Detect which cell encompasses the target text, then output its [X, Y] center coordinate. 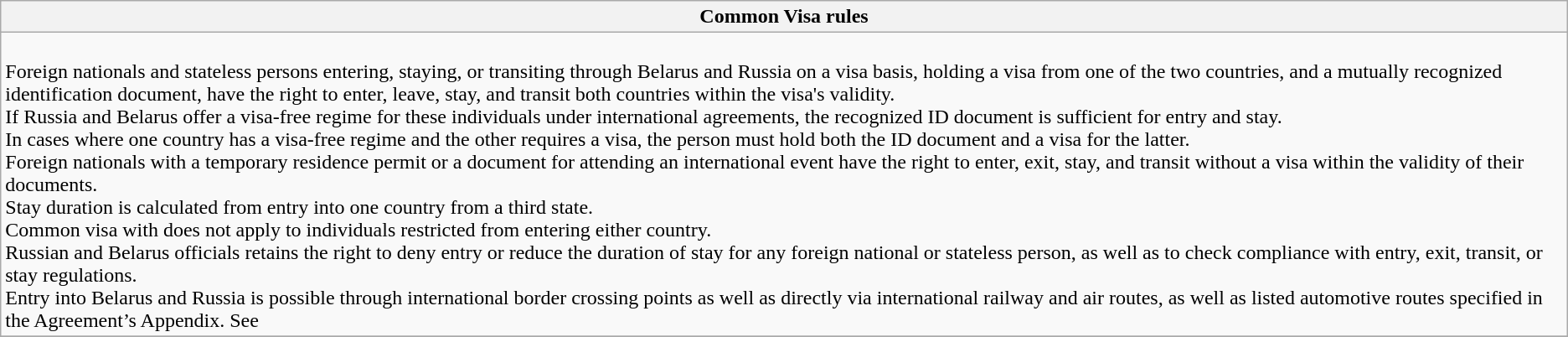
Common Visa rules [784, 17]
